Capture the cell that displays the provided text and extract its [X, Y] central coordinate. 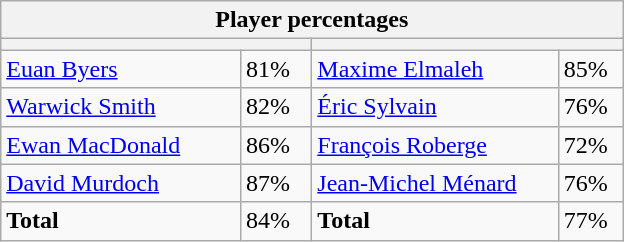
Éric Sylvain [436, 107]
81% [276, 69]
François Roberge [436, 145]
87% [276, 183]
Jean-Michel Ménard [436, 183]
David Murdoch [121, 183]
Warwick Smith [121, 107]
82% [276, 107]
84% [276, 221]
72% [590, 145]
86% [276, 145]
Euan Byers [121, 69]
Maxime Elmaleh [436, 69]
77% [590, 221]
Ewan MacDonald [121, 145]
85% [590, 69]
Player percentages [312, 20]
